Return the (x, y) coordinate for the center point of the cell that contains the specified text.  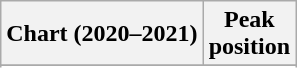
Peakposition (249, 34)
Chart (2020–2021) (102, 34)
